Pinpoint the cell where the given text exists, returning its (x, y) midpoint coordinate. 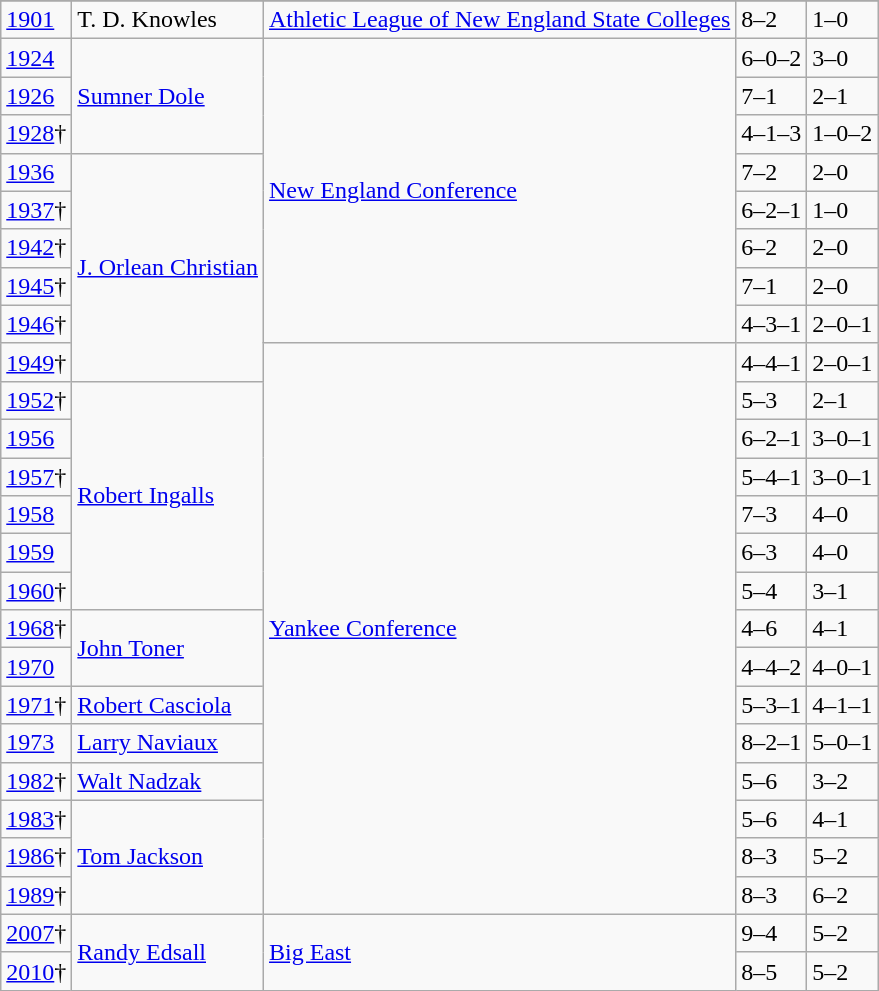
Walt Nadzak (168, 781)
8–5 (772, 971)
1952† (36, 400)
2010† (36, 971)
1942† (36, 248)
John Toner (168, 648)
Robert Casciola (168, 705)
3–0 (842, 58)
1968† (36, 629)
9–4 (772, 933)
Sumner Dole (168, 96)
1982† (36, 781)
1946† (36, 324)
1971† (36, 705)
5–4 (772, 591)
1959 (36, 553)
1989† (36, 895)
1937† (36, 210)
J. Orlean Christian (168, 267)
2007† (36, 933)
8–2–1 (772, 743)
4–4–2 (772, 667)
1958 (36, 515)
4–6 (772, 629)
7–3 (772, 515)
1901 (36, 20)
4–4–1 (772, 362)
5–3 (772, 400)
1986† (36, 857)
1973 (36, 743)
4–0–1 (842, 667)
5–0–1 (842, 743)
1970 (36, 667)
1983† (36, 819)
4–1–1 (842, 705)
1936 (36, 172)
3–1 (842, 591)
5–4–1 (772, 477)
Yankee Conference (500, 628)
1928† (36, 134)
1960† (36, 591)
Robert Ingalls (168, 495)
Tom Jackson (168, 857)
4–3–1 (772, 324)
7–2 (772, 172)
Randy Edsall (168, 952)
Athletic League of New England State Colleges (500, 20)
3–2 (842, 781)
1945† (36, 286)
1924 (36, 58)
8–2 (772, 20)
New England Conference (500, 191)
1957† (36, 477)
1956 (36, 438)
Larry Naviaux (168, 743)
Big East (500, 952)
1926 (36, 96)
T. D. Knowles (168, 20)
6–0–2 (772, 58)
1–0–2 (842, 134)
1949† (36, 362)
6–3 (772, 553)
5–3–1 (772, 705)
4–1–3 (772, 134)
